Return [x, y] of the center of cell containing provided text 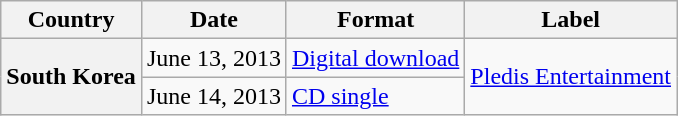
South Korea [72, 77]
CD single [375, 96]
Pledis Entertainment [571, 77]
Country [72, 20]
June 13, 2013 [214, 58]
Date [214, 20]
Digital download [375, 58]
June 14, 2013 [214, 96]
Format [375, 20]
Label [571, 20]
